Extract the (X, Y) coordinate from the center of the cell holding the provided text.  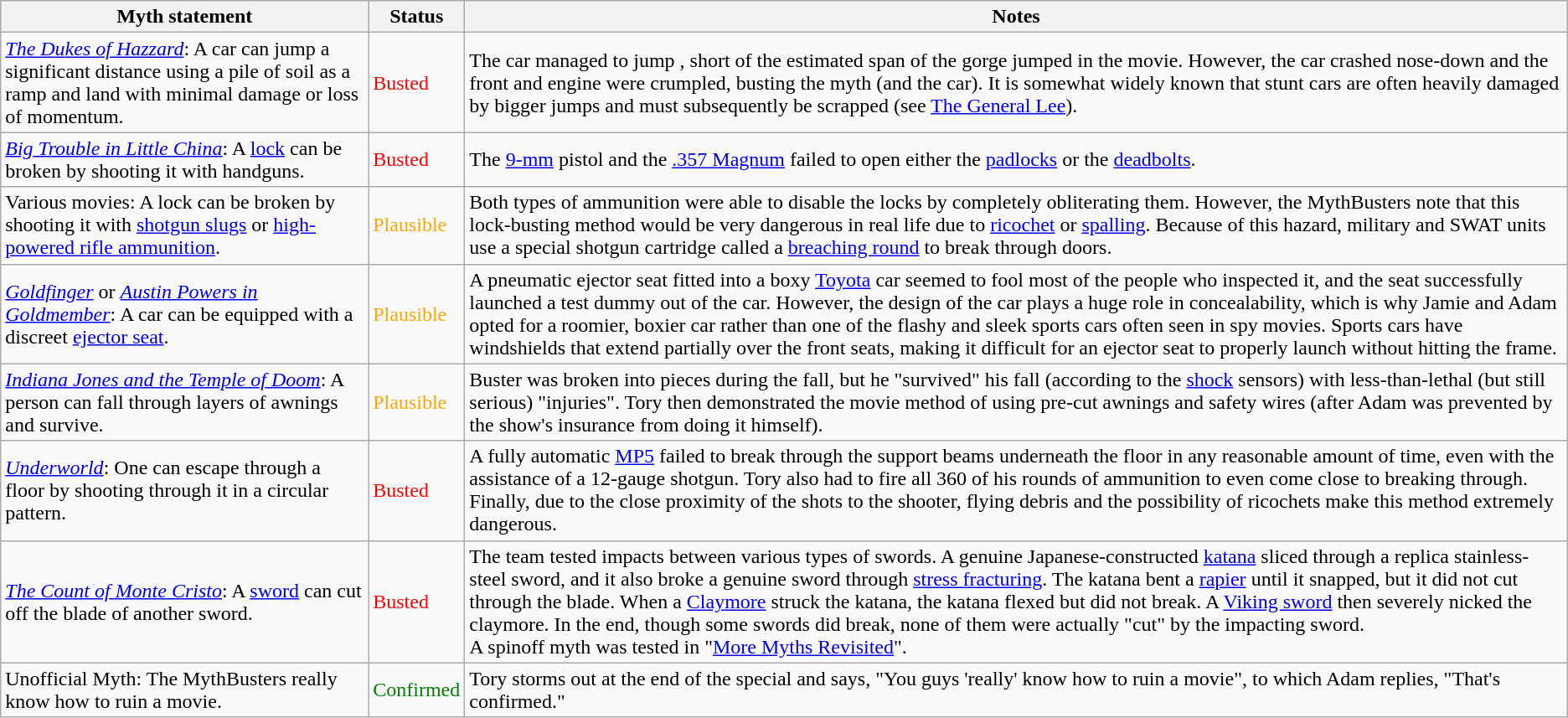
Notes (1016, 17)
Indiana Jones and the Temple of Doom: A person can fall through layers of awnings and survive. (184, 402)
Confirmed (417, 690)
Underworld: One can escape through a floor by shooting through it in a circular pattern. (184, 491)
Big Trouble in Little China: A lock can be broken by shooting it with handguns. (184, 159)
The 9-mm pistol and the .357 Magnum failed to open either the padlocks or the deadbolts. (1016, 159)
Goldfinger or Austin Powers in Goldmember: A car can be equipped with a discreet ejector seat. (184, 313)
Tory storms out at the end of the special and says, "You guys 'really' know how to ruin a movie", to which Adam replies, "That's confirmed." (1016, 690)
The Count of Monte Cristo: A sword can cut off the blade of another sword. (184, 602)
Various movies: A lock can be broken by shooting it with shotgun slugs or high-powered rifle ammunition. (184, 225)
Unofficial Myth: The MythBusters really know how to ruin a movie. (184, 690)
The Dukes of Hazzard: A car can jump a significant distance using a pile of soil as a ramp and land with minimal damage or loss of momentum. (184, 82)
Myth statement (184, 17)
Status (417, 17)
